For the text-containing cell, return its midpoint in (X, Y) coordinate format. 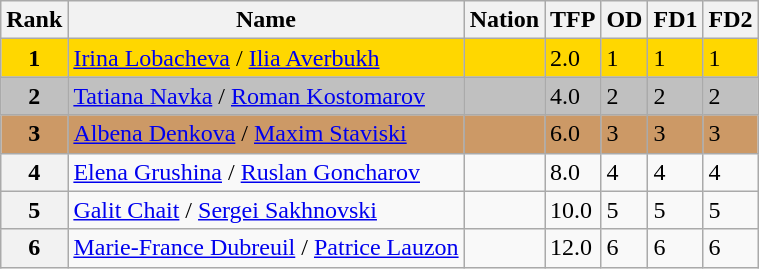
Marie-France Dubreuil / Patrice Lauzon (266, 248)
Albena Denkova / Maxim Staviski (266, 134)
4.0 (573, 96)
FD1 (676, 20)
Elena Grushina / Ruslan Goncharov (266, 172)
Name (266, 20)
10.0 (573, 210)
Rank (34, 20)
Galit Chait / Sergei Sakhnovski (266, 210)
OD (624, 20)
Nation (504, 20)
6.0 (573, 134)
12.0 (573, 248)
Irina Lobacheva / Ilia Averbukh (266, 58)
TFP (573, 20)
8.0 (573, 172)
FD2 (730, 20)
2.0 (573, 58)
Tatiana Navka / Roman Kostomarov (266, 96)
